Extract the [x, y] coordinate from the center of the cell holding the provided text.  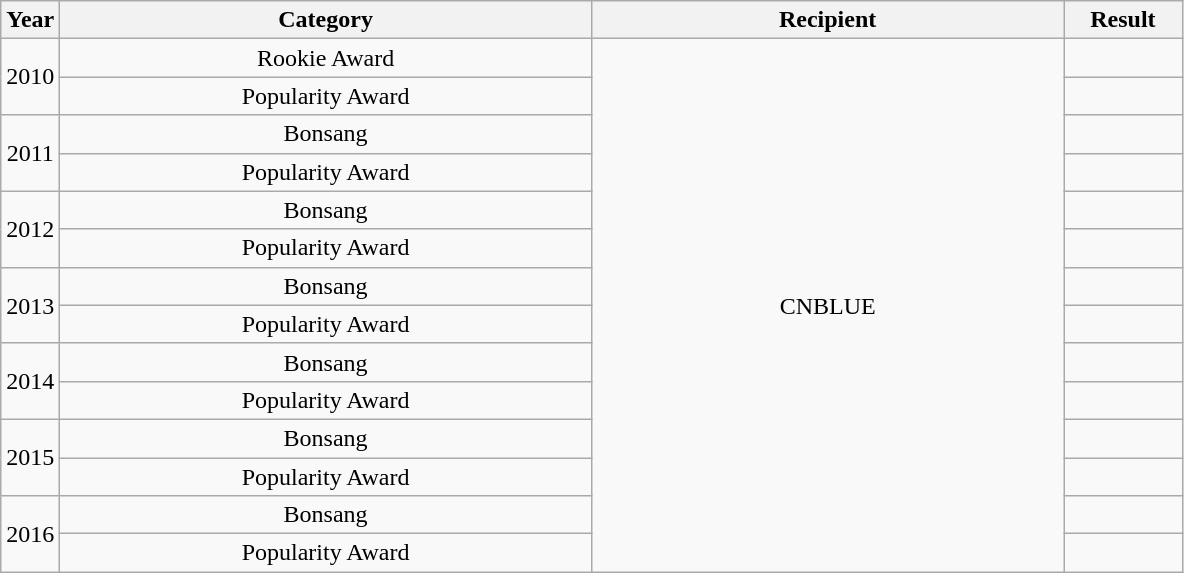
2016 [30, 534]
2010 [30, 77]
Year [30, 20]
Result [1123, 20]
2011 [30, 153]
CNBLUE [827, 306]
2015 [30, 457]
Rookie Award [326, 58]
2013 [30, 305]
2014 [30, 381]
2012 [30, 229]
Recipient [827, 20]
Category [326, 20]
